Determine the (X, Y) coordinate at the center of the cell enclosing the given text.  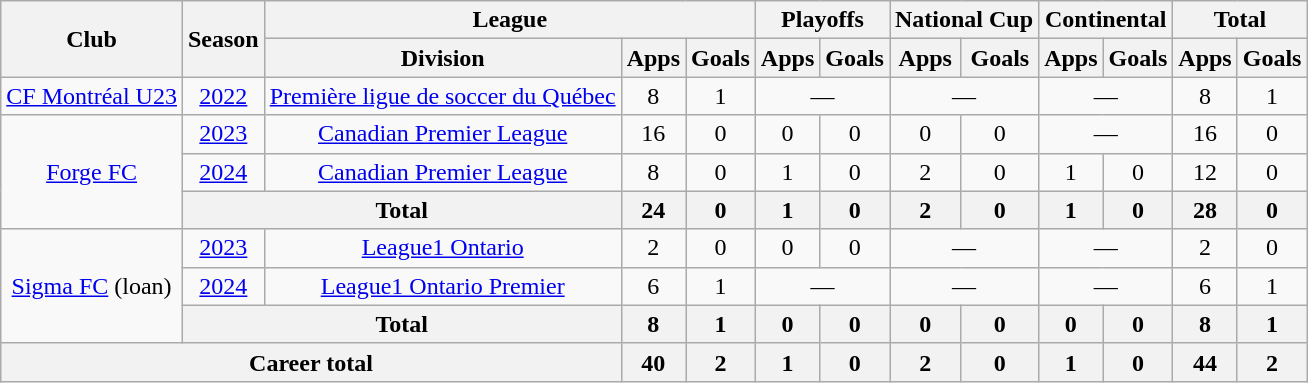
Division (442, 58)
Career total (311, 362)
League (510, 20)
Club (92, 39)
Playoffs (822, 20)
44 (1205, 362)
24 (653, 210)
12 (1205, 172)
28 (1205, 210)
40 (653, 362)
Season (223, 39)
2022 (223, 96)
League1 Ontario Premier (442, 286)
Continental (1106, 20)
National Cup (964, 20)
Sigma FC (loan) (92, 286)
Première ligue de soccer du Québec (442, 96)
Forge FC (92, 172)
League1 Ontario (442, 248)
CF Montréal U23 (92, 96)
